Identify which cell holds the provided text, then report its (x, y) central coordinate. 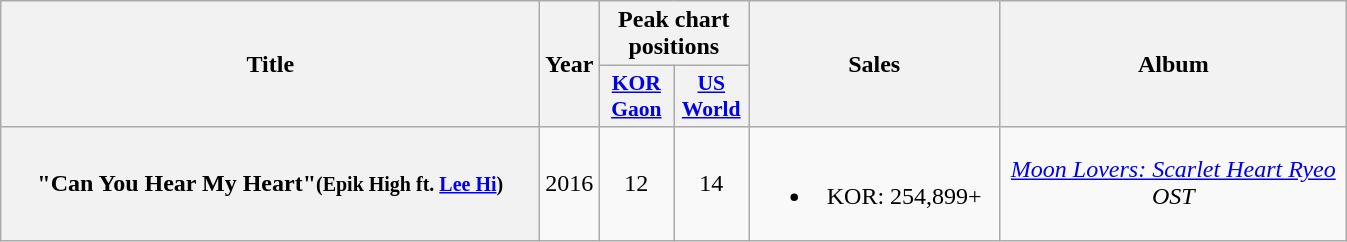
KOR: 254,899+ (874, 184)
2016 (570, 184)
14 (712, 184)
"Can You Hear My Heart"(Epik High ft. Lee Hi) (270, 184)
Sales (874, 64)
USWorld (712, 96)
Album (1174, 64)
Title (270, 64)
Peak chartpositions (674, 34)
Moon Lovers: Scarlet Heart Ryeo OST (1174, 184)
KORGaon (636, 96)
Year (570, 64)
12 (636, 184)
